Pinpoint the cell where the given text exists, returning its [X, Y] midpoint coordinate. 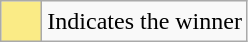
Indicates the winner [145, 22]
